From the cell containing the given text, extract its center point as (X, Y) coordinate. 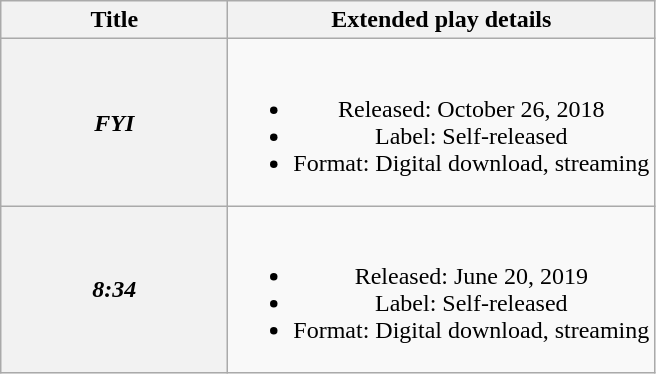
Extended play details (442, 20)
FYI (114, 122)
Released: June 20, 2019Label: Self-releasedFormat: Digital download, streaming (442, 290)
8:34 (114, 290)
Title (114, 20)
Released: October 26, 2018Label: Self-releasedFormat: Digital download, streaming (442, 122)
